Return [X, Y] of the center of cell containing provided text 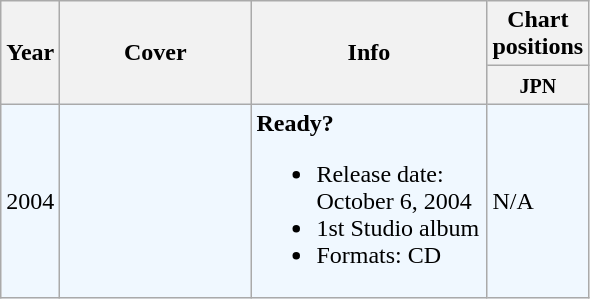
Chart positions [538, 34]
JPN [538, 85]
Info [369, 52]
Ready?Release date: October 6, 20041st Studio albumFormats: CD [369, 201]
Year [30, 52]
N/A [538, 201]
Cover [156, 52]
2004 [30, 201]
